From the cell containing the given text, extract its center point as (x, y) coordinate. 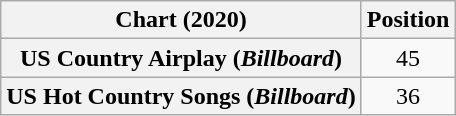
US Country Airplay (Billboard) (181, 58)
36 (408, 96)
Position (408, 20)
Chart (2020) (181, 20)
US Hot Country Songs (Billboard) (181, 96)
45 (408, 58)
